Return the (x, y) coordinate for the center point of the cell that contains the specified text.  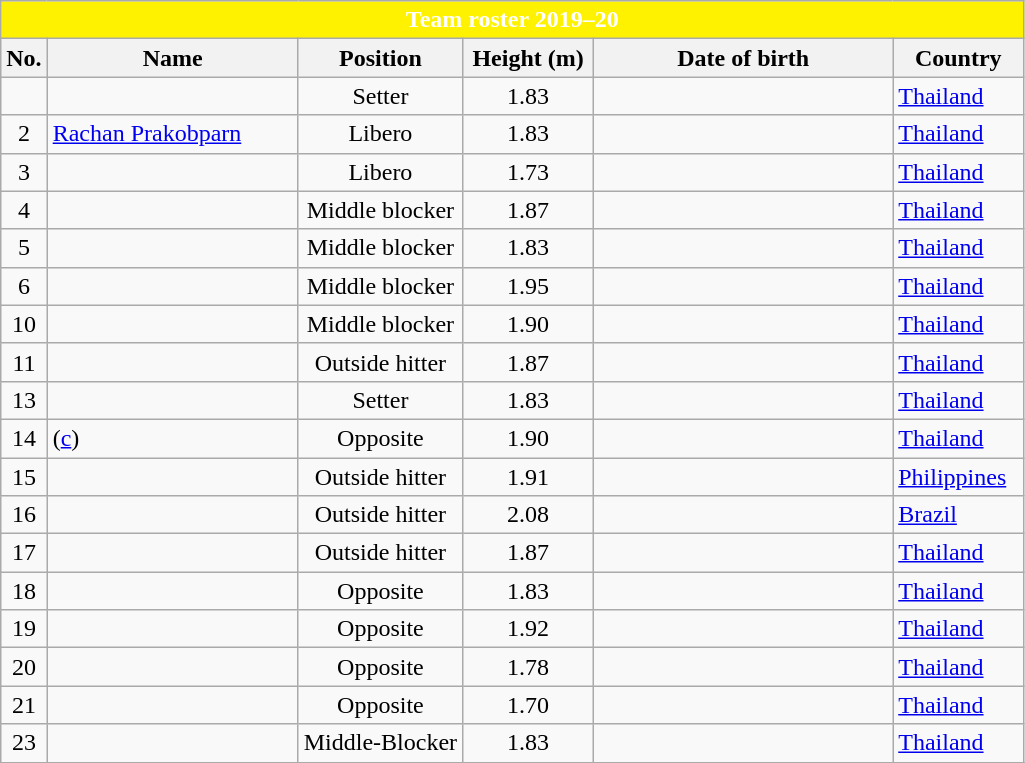
13 (24, 400)
11 (24, 362)
(c) (172, 438)
19 (24, 629)
Philippines (958, 477)
20 (24, 667)
2.08 (528, 515)
14 (24, 438)
1.92 (528, 629)
15 (24, 477)
16 (24, 515)
Team roster 2019–20 (512, 20)
5 (24, 248)
No. (24, 58)
Height (m) (528, 58)
2 (24, 134)
Date of birth (744, 58)
Country (958, 58)
18 (24, 591)
Position (380, 58)
1.73 (528, 172)
17 (24, 553)
Middle-Blocker (380, 743)
1.78 (528, 667)
6 (24, 286)
3 (24, 172)
1.95 (528, 286)
21 (24, 705)
Rachan Prakobparn (172, 134)
1.91 (528, 477)
Name (172, 58)
Brazil (958, 515)
23 (24, 743)
10 (24, 324)
4 (24, 210)
1.70 (528, 705)
